Detect which cell encompasses the target text, then output its (x, y) center coordinate. 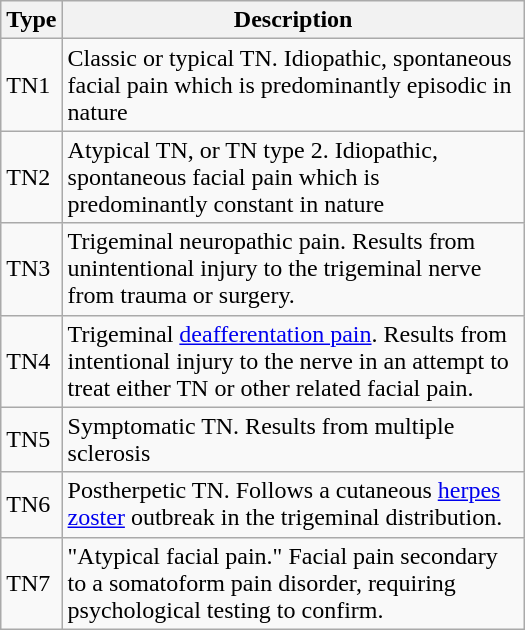
TN3 (32, 269)
Trigeminal deafferentation pain. Results from intentional injury to the nerve in an attempt to treat either TN or other related facial pain. (293, 361)
TN2 (32, 177)
Symptomatic TN. Results from multiple sclerosis (293, 440)
Atypical TN, or TN type 2. Idiopathic, spontaneous facial pain which is predominantly constant in nature (293, 177)
TN4 (32, 361)
Trigeminal neuropathic pain. Results from unintentional injury to the trigeminal nerve from trauma or surgery. (293, 269)
Description (293, 20)
TN5 (32, 440)
Postherpetic TN. Follows a cutaneous herpes zoster outbreak in the trigeminal distribution. (293, 504)
TN6 (32, 504)
Classic or typical TN. Idiopathic, spontaneous facial pain which is predominantly episodic in nature (293, 85)
TN1 (32, 85)
Type (32, 20)
TN7 (32, 583)
"Atypical facial pain." Facial pain secondary to a somatoform pain disorder, requiring psychological testing to confirm. (293, 583)
